Return the (X, Y) coordinate for the center point of the cell that contains the specified text.  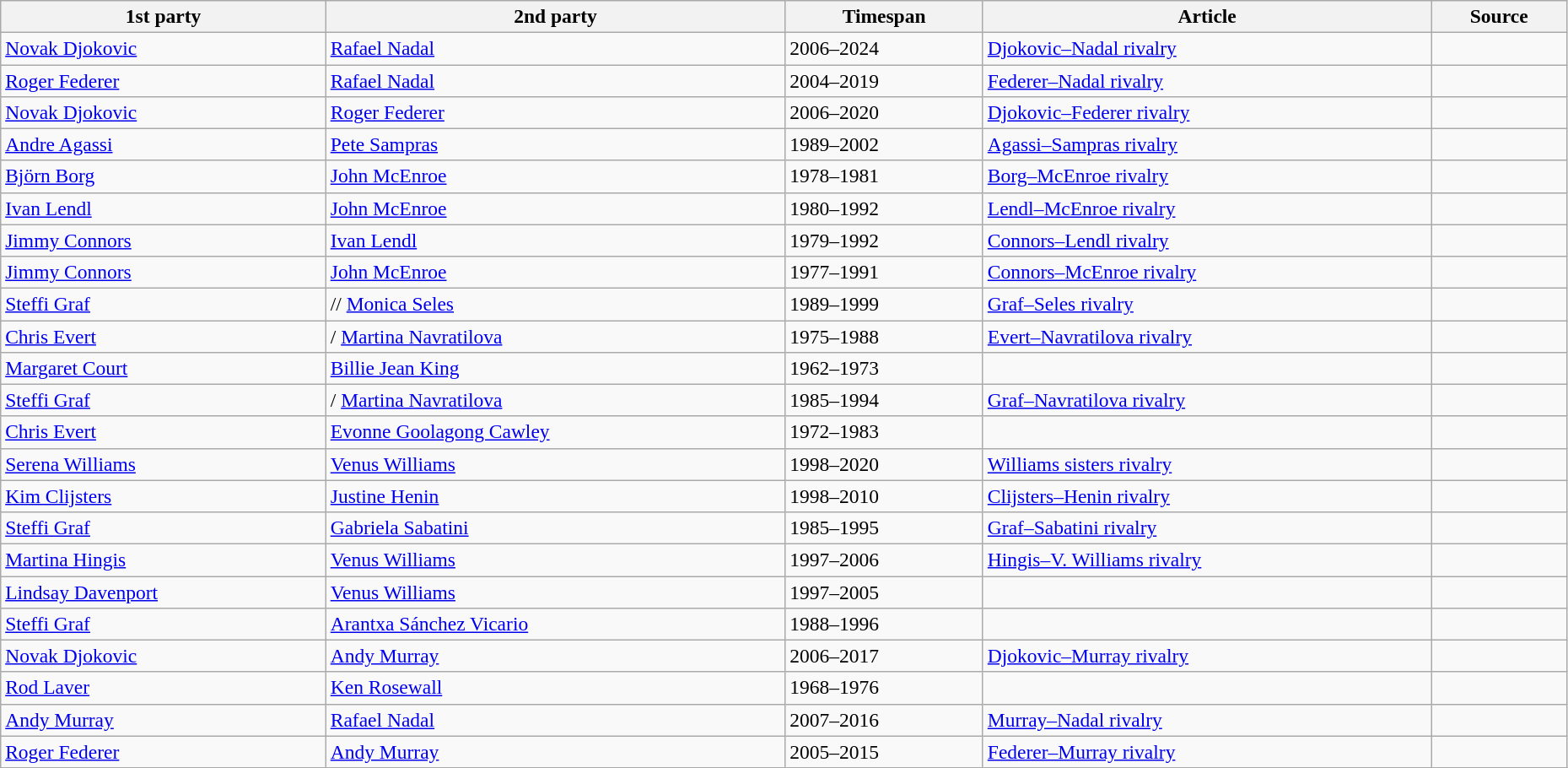
1985–1995 (884, 527)
Djokovic–Nadal rivalry (1207, 48)
Timespan (884, 16)
2nd party (555, 16)
Hingis–V. Williams rivalry (1207, 560)
Margaret Court (164, 368)
Williams sisters rivalry (1207, 464)
1st party (164, 16)
Federer–Murray rivalry (1207, 752)
Kim Clijsters (164, 496)
1998–2020 (884, 464)
Connors–Lendl rivalry (1207, 241)
Djokovic–Federer rivalry (1207, 112)
1980–1992 (884, 208)
Gabriela Sabatini (555, 527)
1975–1988 (884, 336)
2007–2016 (884, 720)
Djokovic–Murray rivalry (1207, 656)
2006–2020 (884, 112)
2006–2017 (884, 656)
1989–2002 (884, 144)
Björn Borg (164, 176)
Serena Williams (164, 464)
1978–1981 (884, 176)
Evert–Navratilova rivalry (1207, 336)
1989–1999 (884, 304)
Pete Sampras (555, 144)
1997–2005 (884, 592)
Graf–Sabatini rivalry (1207, 527)
1997–2006 (884, 560)
1988–1996 (884, 624)
Lendl–McEnroe rivalry (1207, 208)
1985–1994 (884, 400)
Graf–Seles rivalry (1207, 304)
Article (1207, 16)
Source (1499, 16)
2004–2019 (884, 80)
Rod Laver (164, 688)
Connors–McEnroe rivalry (1207, 272)
Evonne Goolagong Cawley (555, 432)
Arantxa Sánchez Vicario (555, 624)
2005–2015 (884, 752)
Borg–McEnroe rivalry (1207, 176)
Lindsay Davenport (164, 592)
// Monica Seles (555, 304)
2006–2024 (884, 48)
1979–1992 (884, 241)
1968–1976 (884, 688)
1972–1983 (884, 432)
Agassi–Sampras rivalry (1207, 144)
Andre Agassi (164, 144)
1962–1973 (884, 368)
Billie Jean King (555, 368)
Justine Henin (555, 496)
1977–1991 (884, 272)
1998–2010 (884, 496)
Ken Rosewall (555, 688)
Graf–Navratilova rivalry (1207, 400)
Martina Hingis (164, 560)
Clijsters–Henin rivalry (1207, 496)
Murray–Nadal rivalry (1207, 720)
Federer–Nadal rivalry (1207, 80)
